Provide the [X, Y] coordinate of the cell's center where the given text is located.  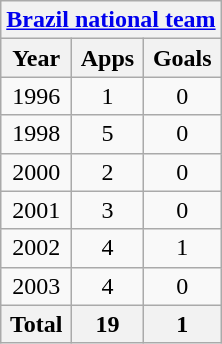
1998 [36, 134]
Year [36, 58]
Goals [182, 58]
Apps [108, 58]
2003 [36, 286]
5 [108, 134]
2002 [36, 248]
Brazil national team [111, 20]
2 [108, 172]
3 [108, 210]
1996 [36, 96]
19 [108, 324]
2000 [36, 172]
2001 [36, 210]
Total [36, 324]
